Locate the cell with the specified text and output its [X, Y] center coordinate. 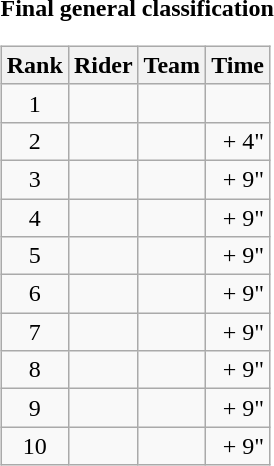
Rank [34, 65]
2 [34, 141]
8 [34, 370]
Rider [103, 65]
3 [34, 179]
1 [34, 103]
+ 4" [238, 141]
Team [172, 65]
Time [238, 65]
6 [34, 294]
10 [34, 446]
9 [34, 408]
4 [34, 217]
5 [34, 256]
7 [34, 332]
